Return [x, y] of the center of cell containing provided text 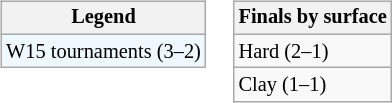
Clay (1–1) [313, 85]
Legend [103, 18]
Hard (2–1) [313, 51]
W15 tournaments (3–2) [103, 51]
Finals by surface [313, 18]
